Return [x, y] of the center of cell containing provided text 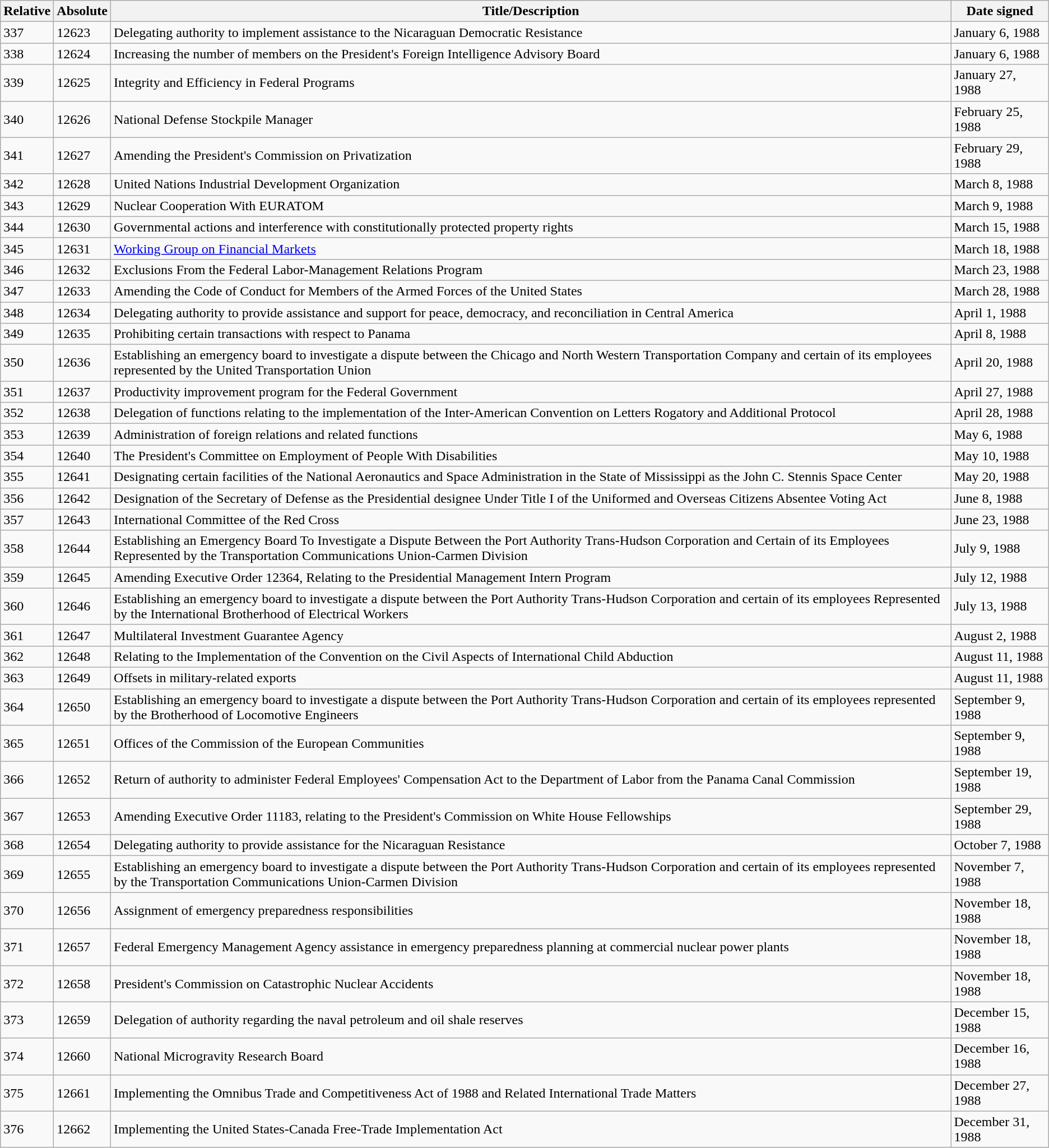
12625 [82, 83]
371 [27, 947]
Exclusions From the Federal Labor-Management Relations Program [531, 270]
360 [27, 607]
December 27, 1988 [1000, 1093]
Title/Description [531, 11]
374 [27, 1056]
12648 [82, 656]
12657 [82, 947]
356 [27, 498]
Integrity and Efficiency in Federal Programs [531, 83]
355 [27, 477]
12628 [82, 184]
338 [27, 54]
12653 [82, 816]
343 [27, 206]
Productivity improvement program for the Federal Government [531, 392]
December 15, 1988 [1000, 1020]
Offsets in military-related exports [531, 678]
12640 [82, 456]
372 [27, 983]
May 6, 1988 [1000, 434]
Implementing the Omnibus Trade and Competitiveness Act of 1988 and Related International Trade Matters [531, 1093]
12660 [82, 1056]
376 [27, 1129]
12633 [82, 291]
May 10, 1988 [1000, 456]
12638 [82, 413]
Increasing the number of members on the President's Foreign Intelligence Advisory Board [531, 54]
February 29, 1988 [1000, 156]
Delegating authority to implement assistance to the Nicaraguan Democratic Resistance [531, 33]
12652 [82, 780]
12654 [82, 845]
Amending Executive Order 12364, Relating to the Presidential Management Intern Program [531, 577]
12661 [82, 1093]
February 25, 1988 [1000, 119]
339 [27, 83]
Implementing the United States-Canada Free-Trade Implementation Act [531, 1129]
344 [27, 227]
368 [27, 845]
March 8, 1988 [1000, 184]
12645 [82, 577]
International Committee of the Red Cross [531, 520]
Assignment of emergency preparedness responsibilities [531, 910]
December 16, 1988 [1000, 1056]
361 [27, 635]
12623 [82, 33]
Relative [27, 11]
April 27, 1988 [1000, 392]
369 [27, 874]
November 7, 1988 [1000, 874]
12649 [82, 678]
12646 [82, 607]
351 [27, 392]
12647 [82, 635]
March 15, 1988 [1000, 227]
Return of authority to administer Federal Employees' Compensation Act to the Department of Labor from the Panama Canal Commission [531, 780]
350 [27, 363]
12643 [82, 520]
12662 [82, 1129]
352 [27, 413]
346 [27, 270]
345 [27, 248]
12627 [82, 156]
April 28, 1988 [1000, 413]
President's Commission on Catastrophic Nuclear Accidents [531, 983]
353 [27, 434]
Governmental actions and interference with constitutionally protected property rights [531, 227]
367 [27, 816]
12634 [82, 312]
March 23, 1988 [1000, 270]
Designation of the Secretary of Defense as the Presidential designee Under Title I of the Uniformed and Overseas Citizens Absentee Voting Act [531, 498]
Offices of the Commission of the European Communities [531, 743]
12656 [82, 910]
December 31, 1988 [1000, 1129]
Federal Emergency Management Agency assistance in emergency preparedness planning at commercial nuclear power plants [531, 947]
Delegation of authority regarding the naval petroleum and oil shale reserves [531, 1020]
March 18, 1988 [1000, 248]
12626 [82, 119]
12629 [82, 206]
Amending Executive Order 11183, relating to the President's Commission on White House Fellowships [531, 816]
June 8, 1988 [1000, 498]
12659 [82, 1020]
340 [27, 119]
370 [27, 910]
342 [27, 184]
National Defense Stockpile Manager [531, 119]
Relating to the Implementation of the Convention on the Civil Aspects of International Child Abduction [531, 656]
337 [27, 33]
357 [27, 520]
12639 [82, 434]
April 8, 1988 [1000, 334]
12655 [82, 874]
12624 [82, 54]
366 [27, 780]
362 [27, 656]
12644 [82, 548]
12658 [82, 983]
Prohibiting certain transactions with respect to Panama [531, 334]
Delegating authority to provide assistance for the Nicaraguan Resistance [531, 845]
12631 [82, 248]
12650 [82, 706]
April 1, 1988 [1000, 312]
359 [27, 577]
The President's Committee on Employment of People With Disabilities [531, 456]
12635 [82, 334]
May 20, 1988 [1000, 477]
March 28, 1988 [1000, 291]
349 [27, 334]
January 27, 1988 [1000, 83]
United Nations Industrial Development Organization [531, 184]
365 [27, 743]
341 [27, 156]
Designating certain facilities of the National Aeronautics and Space Administration in the State of Mississippi as the John C. Stennis Space Center [531, 477]
March 9, 1988 [1000, 206]
12630 [82, 227]
364 [27, 706]
July 12, 1988 [1000, 577]
12637 [82, 392]
July 13, 1988 [1000, 607]
347 [27, 291]
September 29, 1988 [1000, 816]
12651 [82, 743]
June 23, 1988 [1000, 520]
375 [27, 1093]
373 [27, 1020]
July 9, 1988 [1000, 548]
National Microgravity Research Board [531, 1056]
Amending the President's Commission on Privatization [531, 156]
Working Group on Financial Markets [531, 248]
Amending the Code of Conduct for Members of the Armed Forces of the United States [531, 291]
358 [27, 548]
August 2, 1988 [1000, 635]
Delegating authority to provide assistance and support for peace, democracy, and reconciliation in Central America [531, 312]
Nuclear Cooperation With EURATOM [531, 206]
Date signed [1000, 11]
Delegation of functions relating to the implementation of the Inter-American Convention on Letters Rogatory and Additional Protocol [531, 413]
Absolute [82, 11]
363 [27, 678]
12641 [82, 477]
April 20, 1988 [1000, 363]
12642 [82, 498]
September 19, 1988 [1000, 780]
12632 [82, 270]
Multilateral Investment Guarantee Agency [531, 635]
October 7, 1988 [1000, 845]
12636 [82, 363]
354 [27, 456]
Administration of foreign relations and related functions [531, 434]
348 [27, 312]
